Return [X, Y] of the center of cell containing provided text 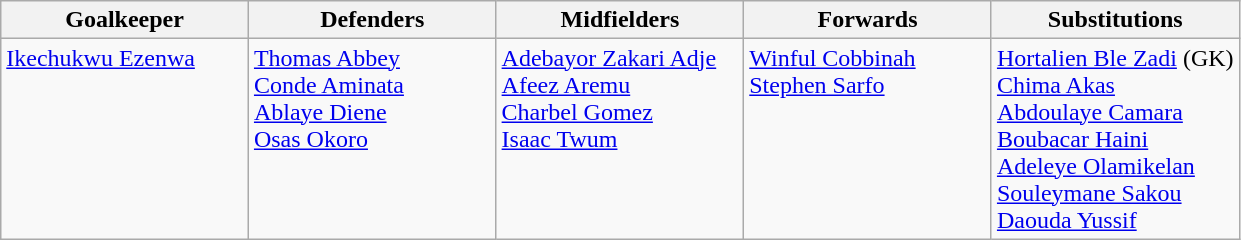
Ikechukwu Ezenwa [125, 139]
Winful Cobbinah Stephen Sarfo [868, 139]
Midfielders [620, 20]
Hortalien Ble Zadi (GK) Chima Akas Abdoulaye Camara Boubacar Haini Adeleye Olamikelan Souleymane Sakou Daouda Yussif [1115, 139]
Thomas Abbey Conde Aminata Ablaye Diene Osas Okoro [372, 139]
Forwards [868, 20]
Goalkeeper [125, 20]
Adebayor Zakari Adje Afeez Aremu Charbel Gomez Isaac Twum [620, 139]
Substitutions [1115, 20]
Defenders [372, 20]
